Find where the given text appears and provide that cell's center as [x, y] coordinate. 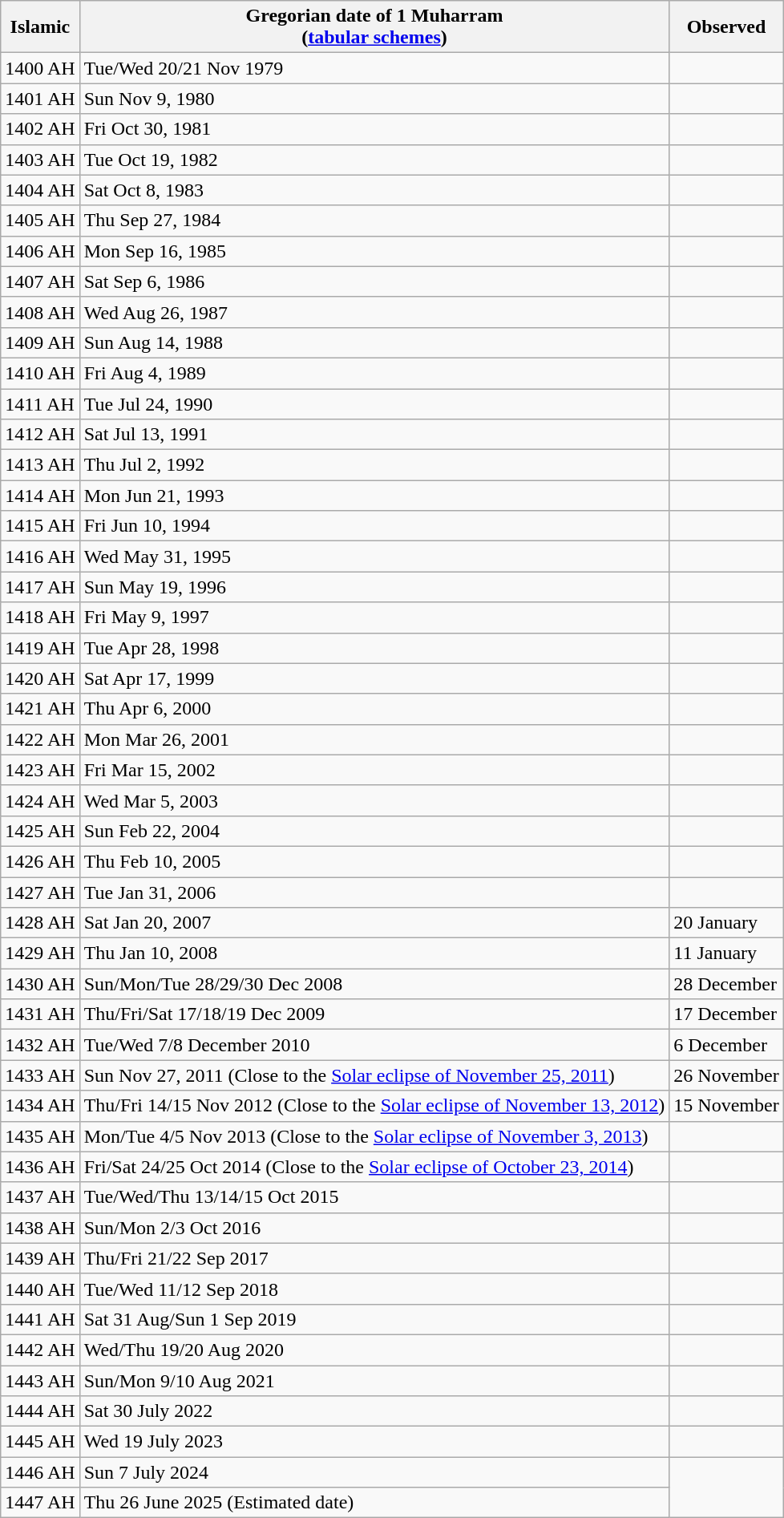
Sun May 19, 1996 [374, 587]
Mon Jun 21, 1993 [374, 496]
Sun Nov 9, 1980 [374, 99]
Fri Mar 15, 2002 [374, 770]
1407 AH [40, 281]
Sat 31 Aug/Sun 1 Sep 2019 [374, 1319]
1414 AH [40, 496]
Sat Oct 8, 1983 [374, 190]
1400 AH [40, 68]
1404 AH [40, 190]
Tue Oct 19, 1982 [374, 160]
1429 AH [40, 953]
1435 AH [40, 1136]
Fri Aug 4, 1989 [374, 373]
Mon Mar 26, 2001 [374, 739]
Tue/Wed 20/21 Nov 1979 [374, 68]
Sun/Mon/Tue 28/29/30 Dec 2008 [374, 984]
1446 AH [40, 1472]
1417 AH [40, 587]
Tue/Wed 7/8 December 2010 [374, 1045]
Wed Aug 26, 1987 [374, 312]
Sun/Mon 2/3 Oct 2016 [374, 1228]
1416 AH [40, 557]
1441 AH [40, 1319]
Mon Sep 16, 1985 [374, 251]
1406 AH [40, 251]
Islamic [40, 27]
1425 AH [40, 831]
Thu 26 June 2025 (Estimated date) [374, 1503]
1410 AH [40, 373]
11 January [726, 953]
1422 AH [40, 739]
Sat Jan 20, 2007 [374, 923]
Thu/Fri 14/15 Nov 2012 (Close to the Solar eclipse of November 13, 2012) [374, 1106]
1420 AH [40, 678]
1436 AH [40, 1167]
6 December [726, 1045]
28 December [726, 984]
Wed/Thu 19/20 Aug 2020 [374, 1350]
Wed May 31, 1995 [374, 557]
17 December [726, 1014]
1434 AH [40, 1106]
1432 AH [40, 1045]
Tue/Wed/Thu 13/14/15 Oct 2015 [374, 1197]
Tue/Wed 11/12 Sep 2018 [374, 1289]
1428 AH [40, 923]
1447 AH [40, 1503]
Sun Feb 22, 2004 [374, 831]
1423 AH [40, 770]
Thu Feb 10, 2005 [374, 861]
Thu/Fri 21/22 Sep 2017 [374, 1258]
Sat 30 July 2022 [374, 1411]
Fri Oct 30, 1981 [374, 129]
1437 AH [40, 1197]
1405 AH [40, 221]
Fri May 9, 1997 [374, 617]
Thu Sep 27, 1984 [374, 221]
15 November [726, 1106]
1442 AH [40, 1350]
Fri Jun 10, 1994 [374, 526]
1418 AH [40, 617]
Sun Aug 14, 1988 [374, 342]
1424 AH [40, 800]
Mon/Tue 4/5 Nov 2013 (Close to the Solar eclipse of November 3, 2013) [374, 1136]
Sat Apr 17, 1999 [374, 678]
1408 AH [40, 312]
Wed Mar 5, 2003 [374, 800]
Sun 7 July 2024 [374, 1472]
Sun/Mon 9/10 Aug 2021 [374, 1380]
1427 AH [40, 893]
1426 AH [40, 861]
Tue Apr 28, 1998 [374, 648]
1430 AH [40, 984]
1444 AH [40, 1411]
1403 AH [40, 160]
Sun Nov 27, 2011 (Close to the Solar eclipse of November 25, 2011) [374, 1075]
1438 AH [40, 1228]
26 November [726, 1075]
Wed 19 July 2023 [374, 1442]
1443 AH [40, 1380]
1411 AH [40, 403]
Gregorian date of 1 Muharram(tabular schemes) [374, 27]
1440 AH [40, 1289]
Fri/Sat 24/25 Oct 2014 (Close to the Solar eclipse of October 23, 2014) [374, 1167]
1402 AH [40, 129]
Sat Jul 13, 1991 [374, 435]
1401 AH [40, 99]
1419 AH [40, 648]
Sat Sep 6, 1986 [374, 281]
Thu Apr 6, 2000 [374, 709]
Observed [726, 27]
1409 AH [40, 342]
1431 AH [40, 1014]
Thu/Fri/Sat 17/18/19 Dec 2009 [374, 1014]
1433 AH [40, 1075]
1415 AH [40, 526]
1439 AH [40, 1258]
1412 AH [40, 435]
Tue Jan 31, 2006 [374, 893]
Tue Jul 24, 1990 [374, 403]
20 January [726, 923]
1421 AH [40, 709]
1445 AH [40, 1442]
1413 AH [40, 465]
Thu Jan 10, 2008 [374, 953]
Thu Jul 2, 1992 [374, 465]
